For the text-containing cell, return its midpoint in [X, Y] coordinate format. 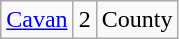
Cavan [37, 20]
2 [84, 20]
County [137, 20]
